For the text-containing cell, return its midpoint in [x, y] coordinate format. 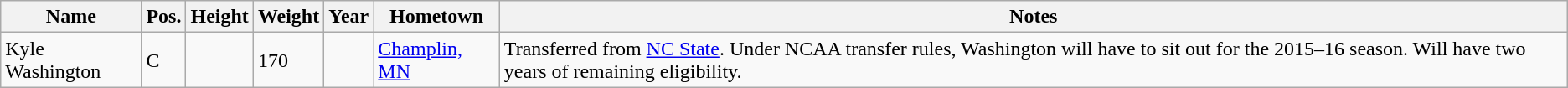
170 [288, 60]
Pos. [164, 17]
Hometown [437, 17]
Year [348, 17]
Champlin, MN [437, 60]
Kyle Washington [71, 60]
Notes [1034, 17]
Weight [288, 17]
Name [71, 17]
C [164, 60]
Height [219, 17]
